Return the (X, Y) coordinate for the center point of the cell that contains the specified text.  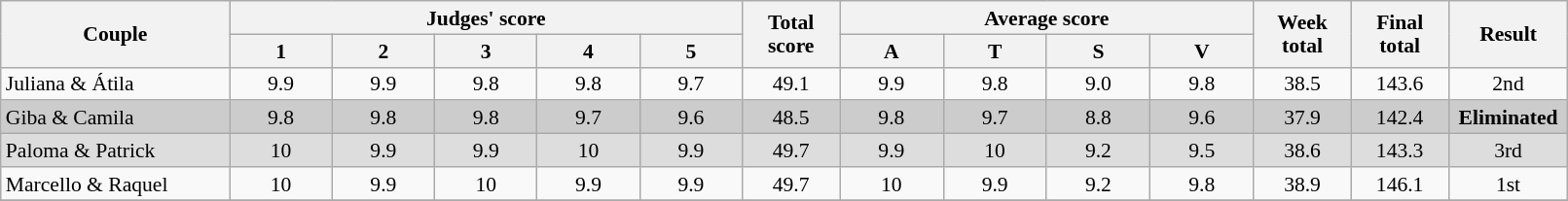
5 (691, 50)
3rd (1509, 151)
Total score (791, 34)
T (995, 50)
4 (588, 50)
146.1 (1400, 184)
3 (487, 50)
2nd (1509, 84)
1 (280, 50)
Couple (115, 34)
Paloma & Patrick (115, 151)
Juliana & Átila (115, 84)
Giba & Camila (115, 117)
Marcello & Raquel (115, 184)
Eliminated (1509, 117)
38.9 (1302, 184)
Week total (1302, 34)
38.5 (1302, 84)
Final total (1400, 34)
9.5 (1202, 151)
Judges' score (487, 17)
143.6 (1400, 84)
V (1202, 50)
9.0 (1098, 84)
1st (1509, 184)
Result (1509, 34)
48.5 (791, 117)
2 (383, 50)
49.1 (791, 84)
142.4 (1400, 117)
Average score (1047, 17)
143.3 (1400, 151)
37.9 (1302, 117)
S (1098, 50)
A (892, 50)
38.6 (1302, 151)
8.8 (1098, 117)
